Provide the (x, y) coordinate of the cell's center where the given text is located.  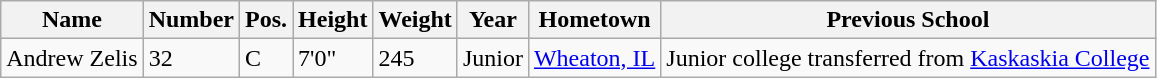
Height (333, 20)
C (266, 58)
Wheaton, IL (594, 58)
Previous School (908, 20)
32 (191, 58)
Weight (415, 20)
Junior college transferred from Kaskaskia College (908, 58)
Year (492, 20)
Andrew Zelis (72, 58)
Name (72, 20)
245 (415, 58)
Number (191, 20)
Hometown (594, 20)
7'0" (333, 58)
Pos. (266, 20)
Junior (492, 58)
